Return (x, y) of the center of cell containing provided text 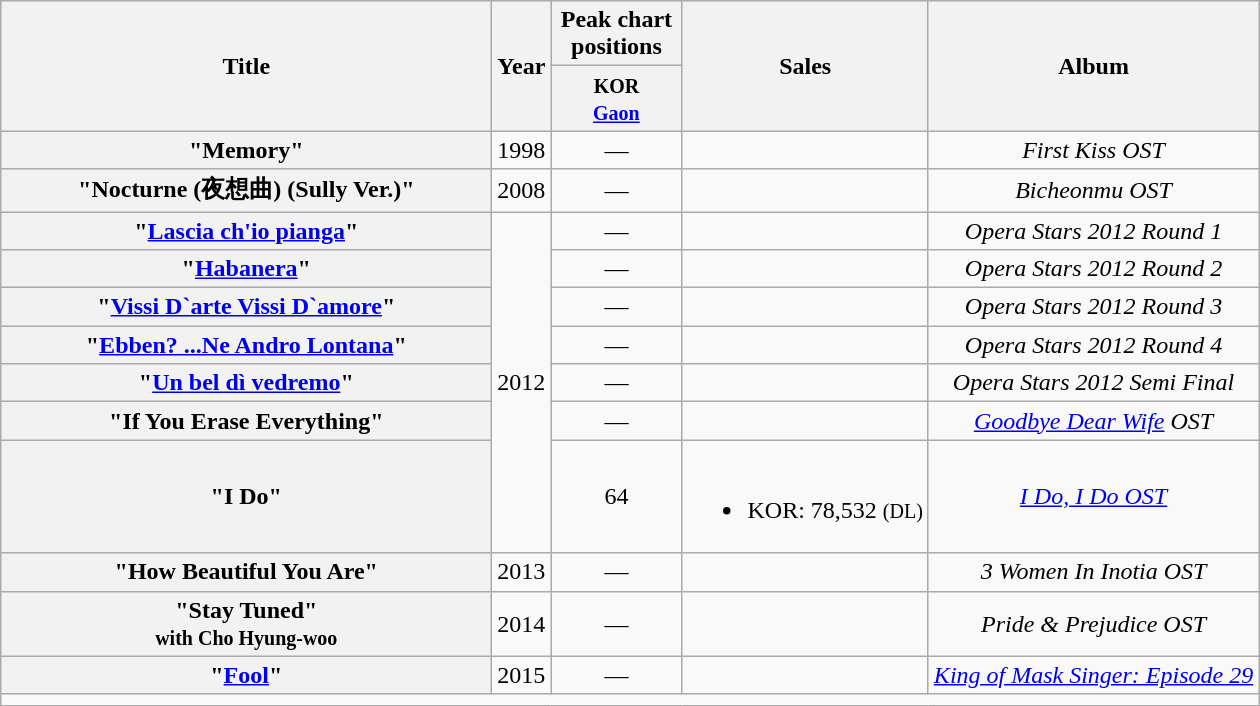
Peak chart positions (616, 34)
"Habanera" (246, 269)
"Stay Tuned" with Cho Hyung-woo (246, 624)
"How Beautiful You Are" (246, 572)
"Un bel dì vedremo" (246, 383)
"Memory" (246, 150)
Opera Stars 2012 Round 2 (1093, 269)
Album (1093, 66)
"I Do" (246, 496)
"Fool" (246, 675)
Opera Stars 2012 Round 3 (1093, 307)
Pride & Prejudice OST (1093, 624)
"If You Erase Everything" (246, 421)
Year (522, 66)
Title (246, 66)
2008 (522, 190)
"Vissi D`arte Vissi D`amore" (246, 307)
2014 (522, 624)
Opera Stars 2012 Semi Final (1093, 383)
1998 (522, 150)
I Do, I Do OST (1093, 496)
KOR: 78,532 (DL) (805, 496)
Goodbye Dear Wife OST (1093, 421)
Bicheonmu OST (1093, 190)
First Kiss OST (1093, 150)
2013 (522, 572)
Opera Stars 2012 Round 4 (1093, 345)
2015 (522, 675)
Sales (805, 66)
Opera Stars 2012 Round 1 (1093, 231)
King of Mask Singer: Episode 29 (1093, 675)
2012 (522, 382)
"Lascia ch'io pianga" (246, 231)
"Nocturne (夜想曲) (Sully Ver.)" (246, 190)
"Ebben? ...Ne Andro Lontana" (246, 345)
3 Women In Inotia OST (1093, 572)
KORGaon (616, 98)
64 (616, 496)
